Find where the given text appears and provide that cell's center as (x, y) coordinate. 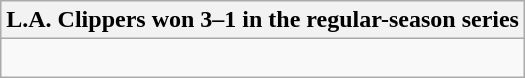
L.A. Clippers won 3–1 in the regular-season series (263, 20)
